For the text-containing cell, return its midpoint in [x, y] coordinate format. 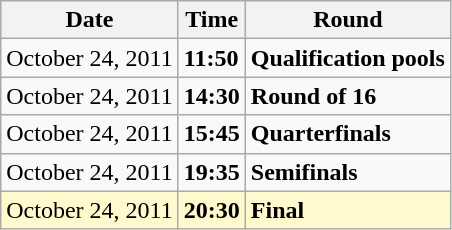
Final [348, 210]
Round [348, 20]
Qualification pools [348, 58]
Quarterfinals [348, 134]
Semifinals [348, 172]
Time [212, 20]
Date [90, 20]
15:45 [212, 134]
14:30 [212, 96]
19:35 [212, 172]
Round of 16 [348, 96]
11:50 [212, 58]
20:30 [212, 210]
